Locate the cell with the specified text and output its (x, y) center coordinate. 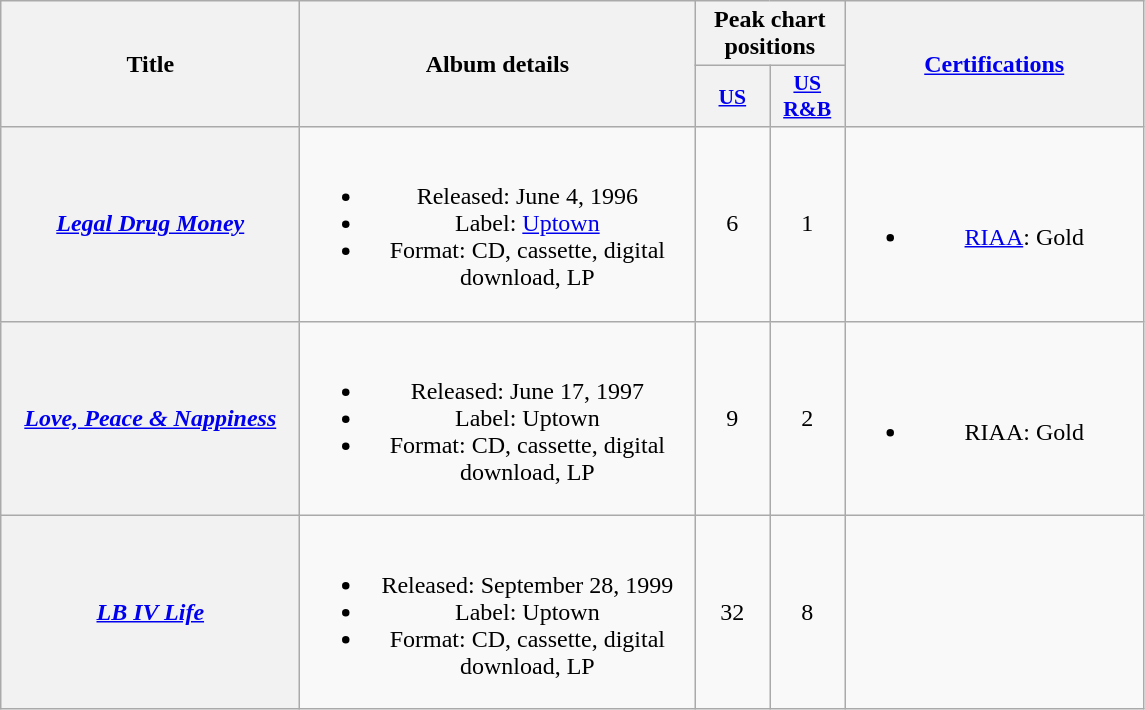
Released: June 4, 1996Label: UptownFormat: CD, cassette, digital download, LP (498, 224)
Released: June 17, 1997Label: UptownFormat: CD, cassette, digital download, LP (498, 418)
32 (732, 612)
Released: September 28, 1999Label: UptownFormat: CD, cassette, digital download, LP (498, 612)
Album details (498, 64)
Title (150, 64)
Love, Peace & Nappiness (150, 418)
2 (808, 418)
8 (808, 612)
6 (732, 224)
9 (732, 418)
1 (808, 224)
Legal Drug Money (150, 224)
LB IV Life (150, 612)
US (732, 96)
US R&B (808, 96)
Peak chart positions (770, 34)
Certifications (994, 64)
